Pinpoint the cell where the given text exists, returning its (x, y) midpoint coordinate. 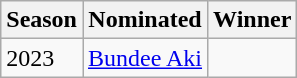
Bundee Aki (144, 58)
Winner (252, 20)
2023 (42, 58)
Season (42, 20)
Nominated (144, 20)
